Capture the cell that displays the provided text and extract its [X, Y] central coordinate. 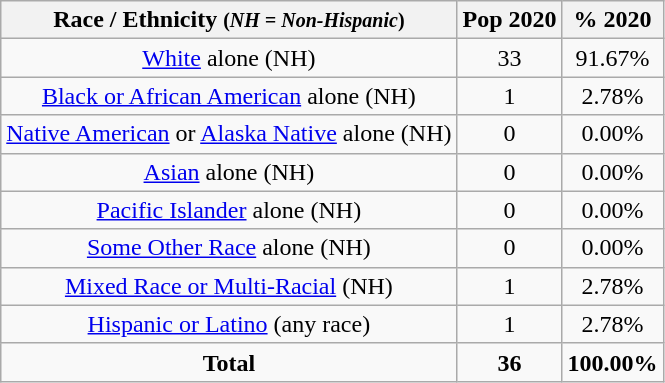
100.00% [612, 362]
Native American or Alaska Native alone (NH) [229, 134]
% 2020 [612, 20]
Mixed Race or Multi-Racial (NH) [229, 286]
33 [510, 58]
91.67% [612, 58]
Total [229, 362]
36 [510, 362]
Asian alone (NH) [229, 172]
Black or African American alone (NH) [229, 96]
White alone (NH) [229, 58]
Pacific Islander alone (NH) [229, 210]
Race / Ethnicity (NH = Non-Hispanic) [229, 20]
Pop 2020 [510, 20]
Some Other Race alone (NH) [229, 248]
Hispanic or Latino (any race) [229, 324]
